Scan for the cell matching the given text and deliver its (X, Y) coordinate at center. 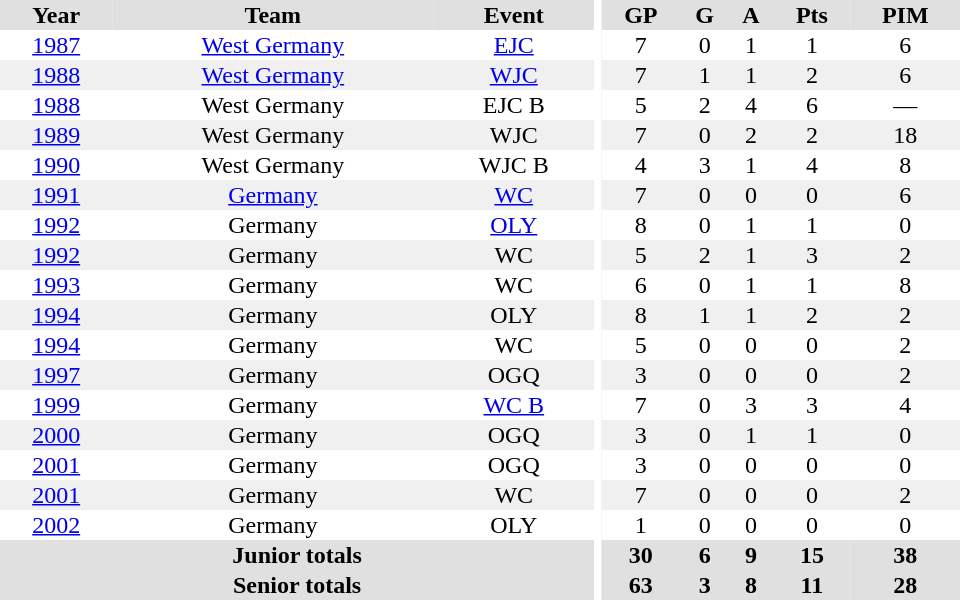
11 (812, 585)
GP (641, 15)
18 (905, 135)
Pts (812, 15)
WC B (514, 405)
1989 (56, 135)
2002 (56, 525)
1990 (56, 165)
Team (272, 15)
1991 (56, 195)
Senior totals (297, 585)
A (752, 15)
WJC B (514, 165)
63 (641, 585)
Event (514, 15)
38 (905, 555)
— (905, 105)
PIM (905, 15)
9 (752, 555)
Junior totals (297, 555)
1993 (56, 285)
EJC B (514, 105)
30 (641, 555)
1987 (56, 45)
1997 (56, 375)
EJC (514, 45)
1999 (56, 405)
2000 (56, 435)
15 (812, 555)
Year (56, 15)
G (705, 15)
28 (905, 585)
